Detect which cell encompasses the target text, then output its [X, Y] center coordinate. 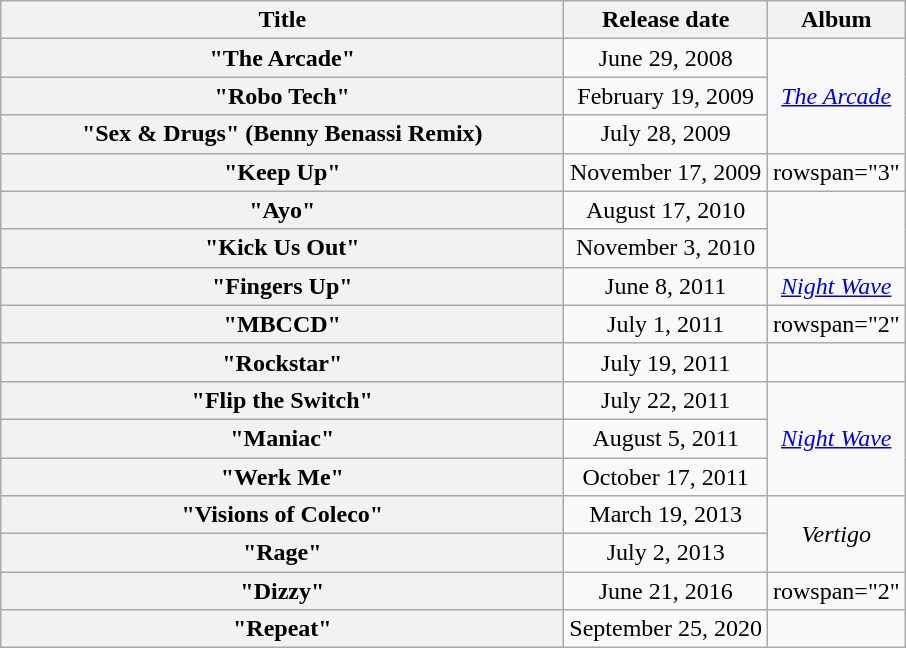
Vertigo [837, 534]
"MBCCD" [282, 324]
Release date [666, 20]
November 17, 2009 [666, 172]
"Maniac" [282, 438]
"Fingers Up" [282, 286]
The Arcade [837, 96]
June 8, 2011 [666, 286]
"Visions of Coleco" [282, 515]
"Repeat" [282, 629]
March 19, 2013 [666, 515]
July 19, 2011 [666, 362]
"Kick Us Out" [282, 248]
"Rage" [282, 553]
July 1, 2011 [666, 324]
August 5, 2011 [666, 438]
June 21, 2016 [666, 591]
September 25, 2020 [666, 629]
"Sex & Drugs" (Benny Benassi Remix) [282, 134]
"Dizzy" [282, 591]
"Robo Tech" [282, 96]
"Ayo" [282, 210]
February 19, 2009 [666, 96]
June 29, 2008 [666, 58]
"Flip the Switch" [282, 400]
"Werk Me" [282, 477]
rowspan="3" [837, 172]
July 28, 2009 [666, 134]
August 17, 2010 [666, 210]
"The Arcade" [282, 58]
October 17, 2011 [666, 477]
"Rockstar" [282, 362]
Title [282, 20]
July 22, 2011 [666, 400]
July 2, 2013 [666, 553]
Album [837, 20]
"Keep Up" [282, 172]
November 3, 2010 [666, 248]
